Output the [X, Y] coordinate of the center of the cell containing the given text.  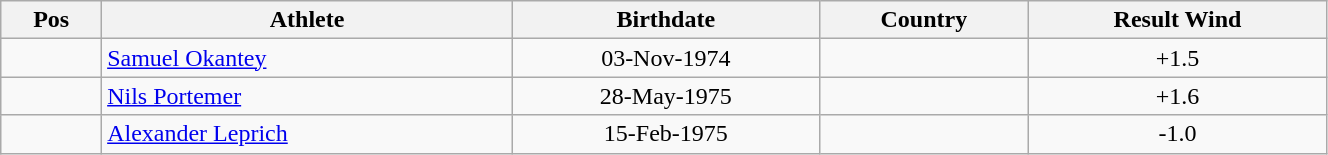
15-Feb-1975 [666, 134]
Nils Portemer [308, 96]
Athlete [308, 20]
+1.5 [1178, 58]
Alexander Leprich [308, 134]
Result Wind [1178, 20]
Samuel Okantey [308, 58]
Birthdate [666, 20]
-1.0 [1178, 134]
28-May-1975 [666, 96]
Pos [52, 20]
03-Nov-1974 [666, 58]
+1.6 [1178, 96]
Country [924, 20]
